Return the [X, Y] coordinate for the center point of the cell that contains the specified text.  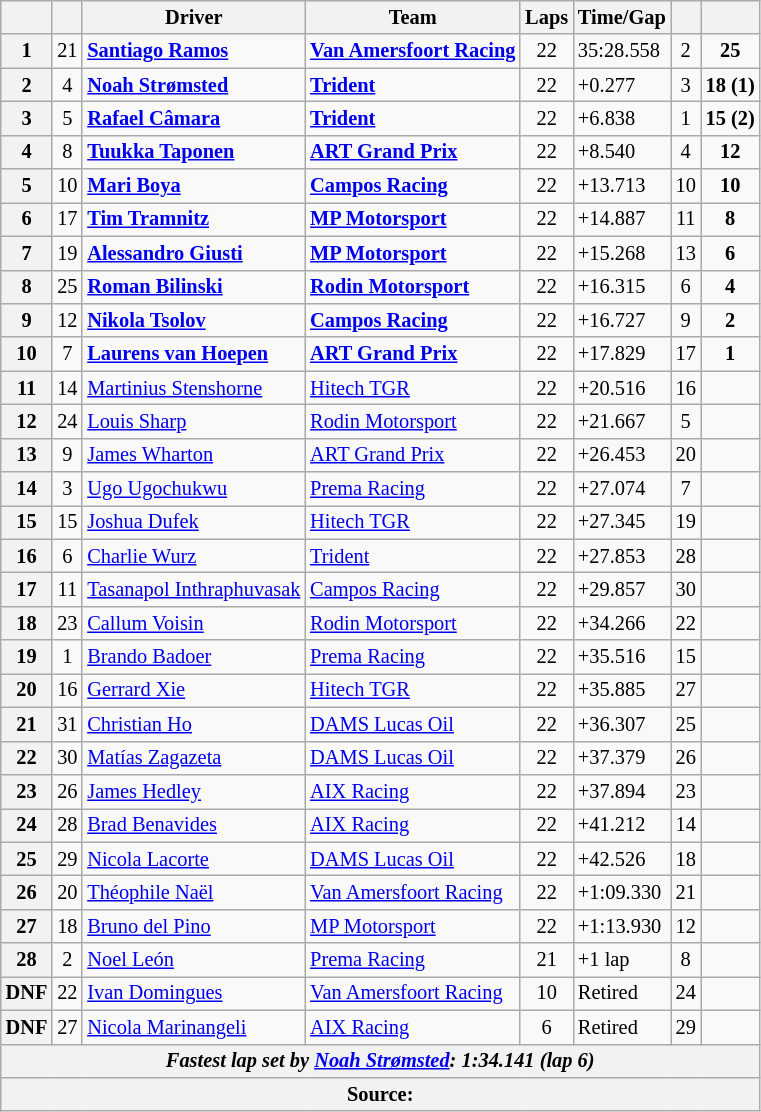
Charlie Wurz [194, 556]
Joshua Dufek [194, 522]
+29.857 [622, 589]
+0.277 [622, 85]
Gerrard Xie [194, 690]
+20.516 [622, 388]
+8.540 [622, 152]
+27.345 [622, 522]
+35.885 [622, 690]
Noah Strømsted [194, 85]
Ivan Domingues [194, 993]
+13.713 [622, 186]
+27.853 [622, 556]
Tuukka Taponen [194, 152]
+37.379 [622, 758]
+36.307 [622, 724]
18 (1) [730, 85]
+17.829 [622, 354]
+14.887 [622, 219]
Noel León [194, 960]
Fastest lap set by Noah Strømsted: 1:34.141 (lap 6) [380, 1061]
Time/Gap [622, 17]
Nicola Marinangeli [194, 1027]
Laps [546, 17]
+37.894 [622, 791]
+1 lap [622, 960]
+21.667 [622, 421]
Santiago Ramos [194, 51]
Louis Sharp [194, 421]
Mari Boya [194, 186]
Laurens van Hoepen [194, 354]
35:28.558 [622, 51]
Alessandro Giusti [194, 253]
15 (2) [730, 118]
+35.516 [622, 657]
+1:13.930 [622, 926]
+42.526 [622, 859]
31 [67, 724]
Bruno del Pino [194, 926]
Nicola Lacorte [194, 859]
Nikola Tsolov [194, 320]
Théophile Naël [194, 892]
Callum Voisin [194, 623]
James Hedley [194, 791]
Matías Zagazeta [194, 758]
Roman Bilinski [194, 287]
+15.268 [622, 253]
Christian Ho [194, 724]
+6.838 [622, 118]
+16.727 [622, 320]
Brad Benavides [194, 825]
Martinius Stenshorne [194, 388]
Brando Badoer [194, 657]
+26.453 [622, 455]
Tim Tramnitz [194, 219]
Source: [380, 1094]
+27.074 [622, 489]
+41.212 [622, 825]
+34.266 [622, 623]
Ugo Ugochukwu [194, 489]
+1:09.330 [622, 892]
Team [412, 17]
Driver [194, 17]
+16.315 [622, 287]
Tasanapol Inthraphuvasak [194, 589]
James Wharton [194, 455]
Rafael Câmara [194, 118]
